Pinpoint the cell where the given text exists, returning its (x, y) midpoint coordinate. 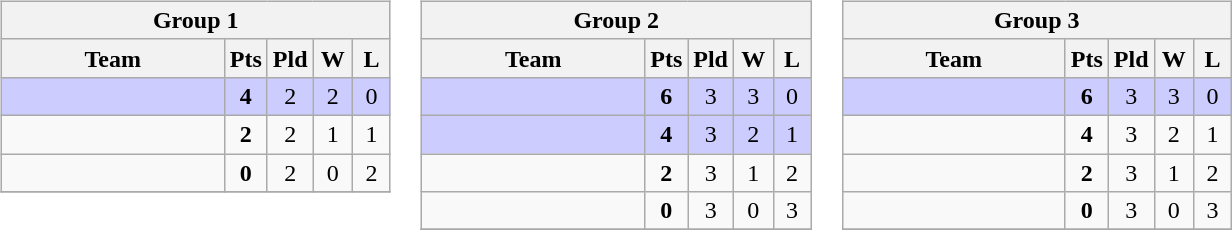
Group 2 (616, 20)
Group 1 (196, 20)
Group 3 (1036, 20)
